Search for the cell housing the specified text and yield its (X, Y) center coordinate. 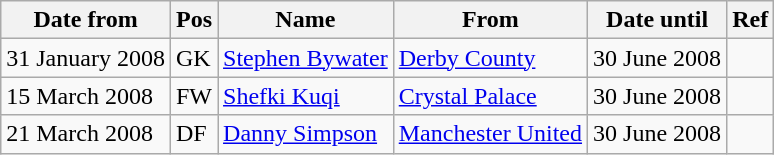
Stephen Bywater (306, 58)
FW (194, 96)
Shefki Kuqi (306, 96)
21 March 2008 (86, 134)
Name (306, 20)
Ref (750, 20)
15 March 2008 (86, 96)
31 January 2008 (86, 58)
Date until (658, 20)
Manchester United (490, 134)
From (490, 20)
GK (194, 58)
Crystal Palace (490, 96)
Date from (86, 20)
Derby County (490, 58)
Danny Simpson (306, 134)
DF (194, 134)
Pos (194, 20)
